Return the [x, y] coordinate for the center point of the cell that contains the specified text.  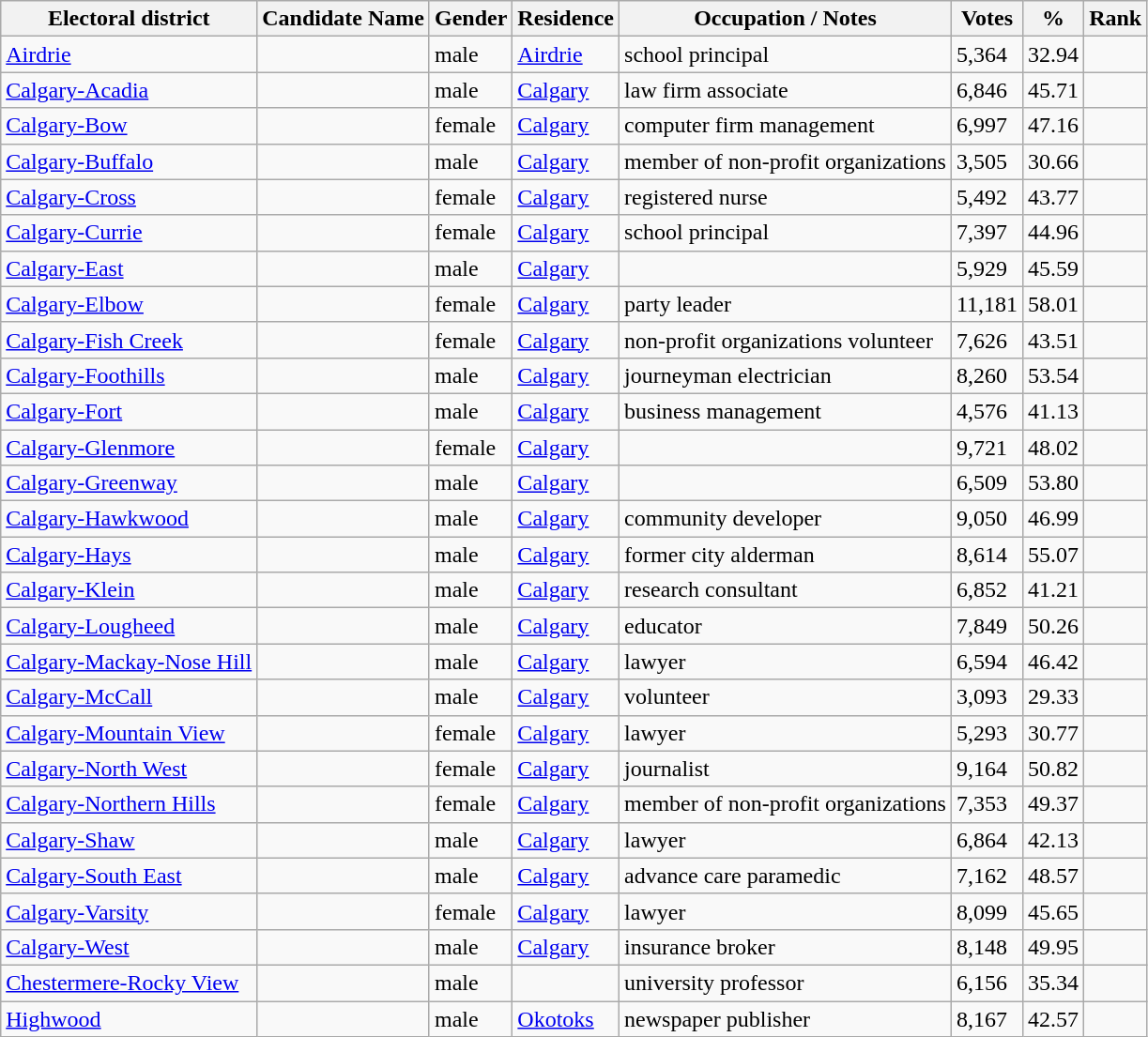
Calgary-East [130, 268]
8,260 [987, 375]
Calgary-Northern Hills [130, 804]
32.94 [1053, 54]
Chestermere-Rocky View [130, 983]
9,164 [987, 769]
Votes [987, 19]
44.96 [1053, 233]
Rank [1115, 19]
53.54 [1053, 375]
48.57 [1053, 876]
30.66 [1053, 161]
7,626 [987, 340]
Calgary-Fish Creek [130, 340]
48.02 [1053, 448]
journalist [786, 769]
Calgary-North West [130, 769]
Calgary-Currie [130, 233]
Calgary-Hawkwood [130, 519]
% [1053, 19]
Calgary-Cross [130, 197]
11,181 [987, 304]
Calgary-Foothills [130, 375]
29.33 [1053, 697]
46.42 [1053, 662]
Candidate Name [344, 19]
3,093 [987, 697]
non-profit organizations volunteer [786, 340]
Residence [566, 19]
7,162 [987, 876]
Calgary-Glenmore [130, 448]
5,929 [987, 268]
registered nurse [786, 197]
business management [786, 411]
newspaper publisher [786, 1018]
volunteer [786, 697]
6,509 [987, 483]
journeyman electrician [786, 375]
7,353 [987, 804]
50.26 [1053, 626]
Calgary-Lougheed [130, 626]
7,397 [987, 233]
45.59 [1053, 268]
advance care paramedic [786, 876]
5,293 [987, 733]
6,594 [987, 662]
Electoral district [130, 19]
45.65 [1053, 911]
Calgary-Mountain View [130, 733]
49.95 [1053, 947]
6,852 [987, 590]
Calgary-Shaw [130, 840]
Calgary-South East [130, 876]
4,576 [987, 411]
42.13 [1053, 840]
9,050 [987, 519]
53.80 [1053, 483]
43.51 [1053, 340]
Highwood [130, 1018]
30.77 [1053, 733]
research consultant [786, 590]
Gender [470, 19]
university professor [786, 983]
41.13 [1053, 411]
Calgary-Varsity [130, 911]
former city alderman [786, 555]
8,167 [987, 1018]
Calgary-Bow [130, 126]
45.71 [1053, 90]
Calgary-McCall [130, 697]
educator [786, 626]
43.77 [1053, 197]
Calgary-Mackay-Nose Hill [130, 662]
42.57 [1053, 1018]
8,148 [987, 947]
Calgary-Greenway [130, 483]
8,099 [987, 911]
Okotoks [566, 1018]
47.16 [1053, 126]
Calgary-Buffalo [130, 161]
Occupation / Notes [786, 19]
50.82 [1053, 769]
5,364 [987, 54]
Calgary-Hays [130, 555]
Calgary-Klein [130, 590]
Calgary-Fort [130, 411]
6,864 [987, 840]
3,505 [987, 161]
35.34 [1053, 983]
49.37 [1053, 804]
9,721 [987, 448]
Calgary-West [130, 947]
insurance broker [786, 947]
6,846 [987, 90]
58.01 [1053, 304]
6,997 [987, 126]
community developer [786, 519]
41.21 [1053, 590]
computer firm management [786, 126]
7,849 [987, 626]
party leader [786, 304]
55.07 [1053, 555]
8,614 [987, 555]
Calgary-Elbow [130, 304]
6,156 [987, 983]
46.99 [1053, 519]
Calgary-Acadia [130, 90]
law firm associate [786, 90]
5,492 [987, 197]
